Extract the (X, Y) coordinate from the center of the cell holding the provided text.  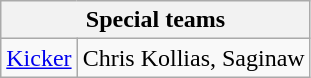
Special teams (156, 20)
Chris Kollias, Saginaw (194, 58)
Kicker (39, 58)
